For the text-containing cell, return its midpoint in [x, y] coordinate format. 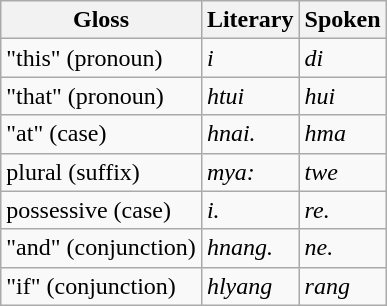
"at" (case) [102, 134]
i. [250, 210]
"and" (conjunction) [102, 248]
hnang. [250, 248]
hlyang [250, 286]
hma [342, 134]
di [342, 58]
"this" (pronoun) [102, 58]
re. [342, 210]
Spoken [342, 20]
rang [342, 286]
i [250, 58]
mya: [250, 172]
possessive (case) [102, 210]
Literary [250, 20]
hui [342, 96]
hnai. [250, 134]
twe [342, 172]
htui [250, 96]
ne. [342, 248]
"if" (conjunction) [102, 286]
"that" (pronoun) [102, 96]
plural (suffix) [102, 172]
Gloss [102, 20]
